From the cell containing the given text, extract its center point as (x, y) coordinate. 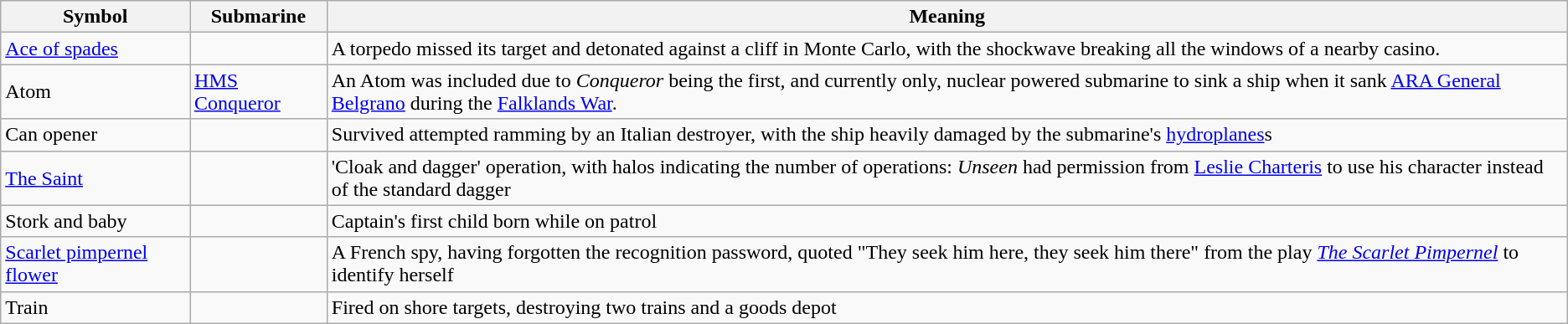
Train (95, 307)
Fired on shore targets, destroying two trains and a goods depot (946, 307)
Captain's first child born while on patrol (946, 221)
HMS Conqueror (259, 92)
Can opener (95, 135)
A torpedo missed its target and detonated against a cliff in Monte Carlo, with the shockwave breaking all the windows of a nearby casino. (946, 49)
Ace of spades (95, 49)
Submarine (259, 17)
Survived attempted ramming by an Italian destroyer, with the ship heavily damaged by the submarine's hydroplaness (946, 135)
Stork and baby (95, 221)
Symbol (95, 17)
Atom (95, 92)
Meaning (946, 17)
Scarlet pimpernel flower (95, 265)
The Saint (95, 177)
